Pinpoint the cell where the given text exists, returning its (X, Y) midpoint coordinate. 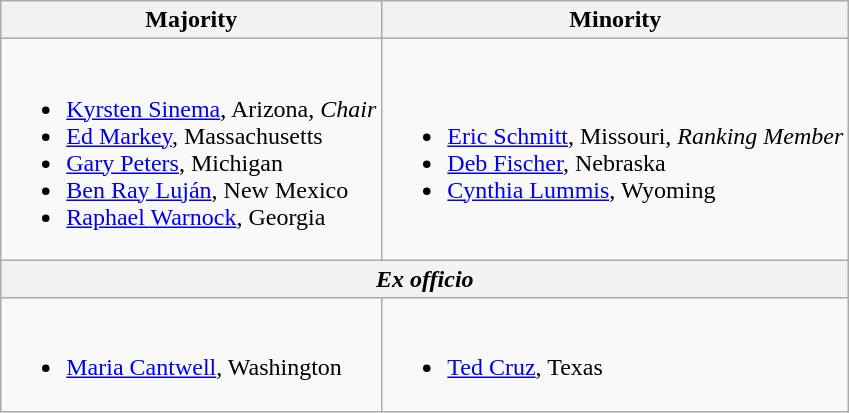
Ex officio (425, 279)
Minority (616, 20)
Ted Cruz, Texas (616, 354)
Maria Cantwell, Washington (192, 354)
Eric Schmitt, Missouri, Ranking MemberDeb Fischer, NebraskaCynthia Lummis, Wyoming (616, 150)
Majority (192, 20)
Kyrsten Sinema, Arizona, ChairEd Markey, MassachusettsGary Peters, MichiganBen Ray Luján, New MexicoRaphael Warnock, Georgia (192, 150)
